Detect which cell encompasses the target text, then output its [X, Y] center coordinate. 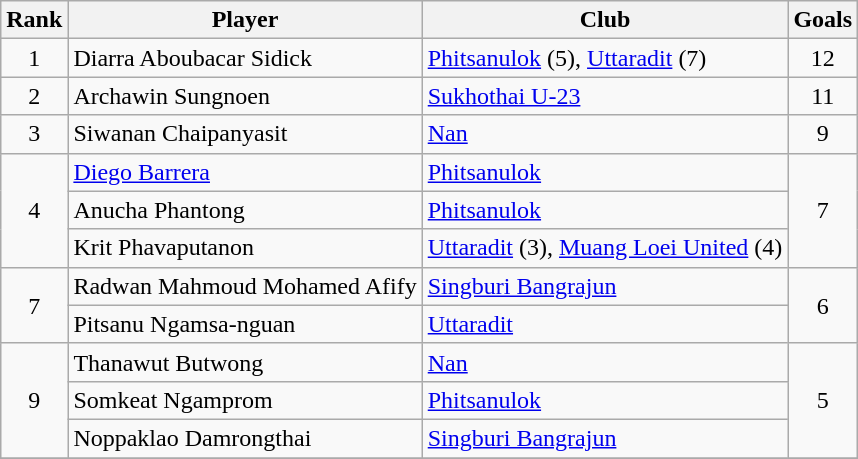
Diego Barrera [245, 172]
6 [823, 305]
Goals [823, 20]
12 [823, 58]
Rank [34, 20]
Krit Phavaputanon [245, 248]
Thanawut Butwong [245, 362]
Pitsanu Ngamsa-nguan [245, 324]
Anucha Phantong [245, 210]
Club [605, 20]
1 [34, 58]
11 [823, 96]
5 [823, 400]
Radwan Mahmoud Mohamed Afify [245, 286]
Siwanan Chaipanyasit [245, 134]
Phitsanulok (5), Uttaradit (7) [605, 58]
Uttaradit [605, 324]
Somkeat Ngamprom [245, 400]
Sukhothai U-23 [605, 96]
Noppaklao Damrongthai [245, 438]
4 [34, 210]
Diarra Aboubacar Sidick [245, 58]
Archawin Sungnoen [245, 96]
Uttaradit (3), Muang Loei United (4) [605, 248]
Player [245, 20]
2 [34, 96]
3 [34, 134]
